Extract the [x, y] coordinate from the center of the cell holding the provided text.  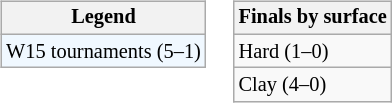
Legend [103, 18]
Finals by surface [313, 18]
Hard (1–0) [313, 51]
W15 tournaments (5–1) [103, 51]
Clay (4–0) [313, 85]
